Detect which cell encompasses the target text, then output its [X, Y] center coordinate. 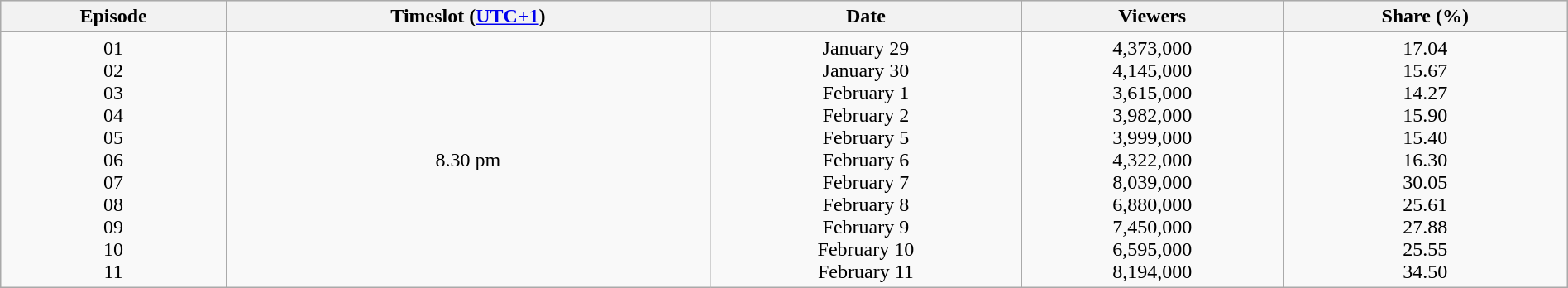
4,373,000 4,145,000 3,615,000 3,982,000 3,999,000 4,322,000 8,039,000 6,880,000 7,450,000 6,595,000 8,194,000 [1152, 160]
01 02 03 04 05 06 07 08 09 10 11 [114, 160]
Share (%) [1425, 17]
17.04 15.67 14.27 15.90 15.40 16.30 30.05 25.61 27.88 25.55 34.50 [1425, 160]
Episode [114, 17]
Date [865, 17]
Timeslot (UTC+1) [468, 17]
8.30 pm [468, 160]
January 29 January 30 February 1 February 2 February 5 February 6 February 7 February 8 February 9 February 10 February 11 [865, 160]
Viewers [1152, 17]
